Pinpoint the cell where the given text exists, returning its [X, Y] midpoint coordinate. 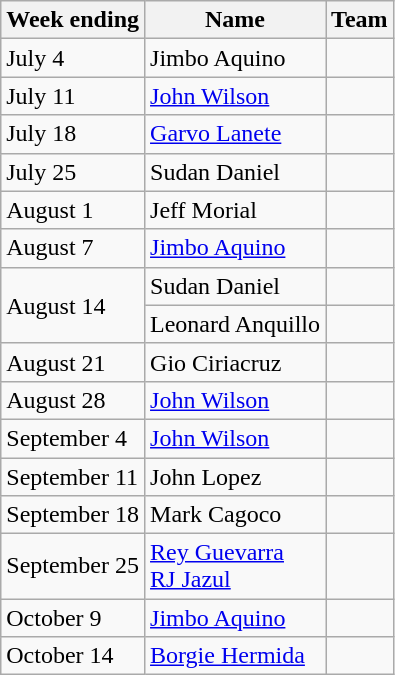
September 18 [73, 515]
Mark Cagoco [236, 515]
October 9 [73, 618]
July 18 [73, 134]
Gio Ciriacruz [236, 362]
August 14 [73, 305]
Borgie Hermida [236, 656]
Leonard Anquillo [236, 324]
John Lopez [236, 477]
July 25 [73, 172]
Team [360, 20]
Week ending [73, 20]
August 1 [73, 210]
July 4 [73, 58]
Jeff Morial [236, 210]
October 14 [73, 656]
September 4 [73, 438]
September 11 [73, 477]
August 21 [73, 362]
August 28 [73, 400]
July 11 [73, 96]
August 7 [73, 248]
September 25 [73, 566]
Name [236, 20]
Garvo Lanete [236, 134]
Rey Guevarra RJ Jazul [236, 566]
